Identify which cell holds the provided text, then report its [X, Y] central coordinate. 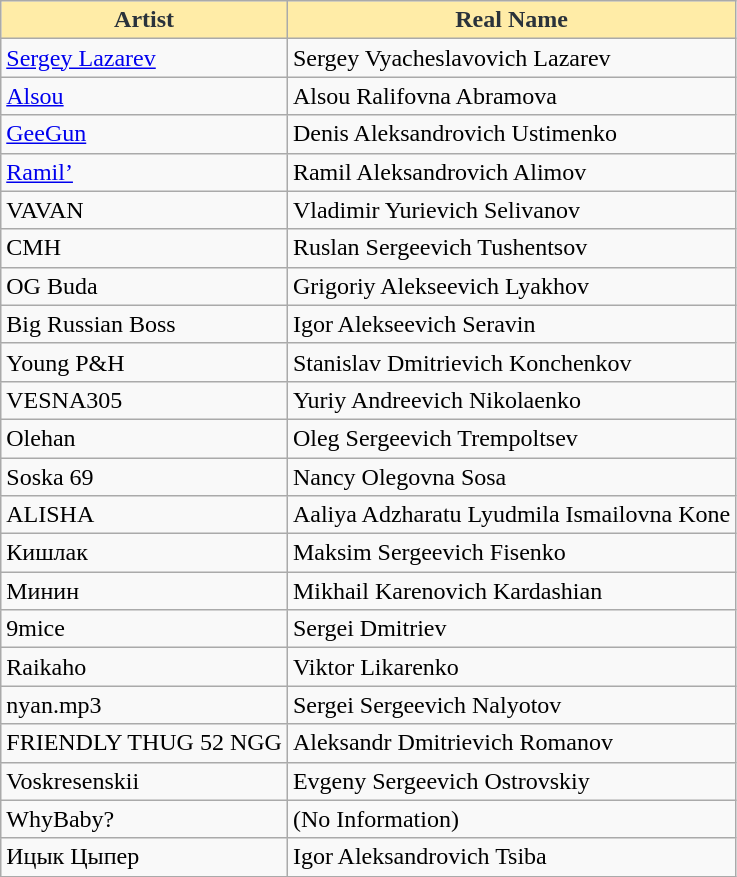
Sergey Lazarev [144, 58]
Минин [144, 591]
Sergei Sergeevich Nalyotov [511, 705]
Ramil’ [144, 172]
Evgeny Sergeevich Ostrovskiy [511, 781]
Big Russian Boss [144, 324]
Soska 69 [144, 477]
Sergey Vyacheslavovich Lazarev [511, 58]
Nancy Olegovna Sosa [511, 477]
nyan.mp3 [144, 705]
Young P&H [144, 362]
FRIENDLY THUG 52 NGG [144, 743]
Alsou [144, 96]
Grigoriy Alekseevich Lyakhov [511, 286]
Sergei Dmitriev [511, 629]
Aleksandr Dmitrievich Romanov [511, 743]
Raikaho [144, 667]
Mikhail Karenovich Kardashian [511, 591]
(No Information) [511, 819]
Stanislav Dmitrievich Konchenkov [511, 362]
ALISHA [144, 515]
Alsou Ralifovna Abramova [511, 96]
Oleg Sergeevich Trempoltsev [511, 438]
Igor Aleksandrovich Tsiba [511, 857]
Кишлак [144, 553]
VAVAN [144, 210]
Aaliya Adzharatu Lyudmila Ismailovna Kone [511, 515]
Ицык Цыпер [144, 857]
Real Name [511, 20]
CMH [144, 248]
Ramil Aleksandrovich Alimov [511, 172]
9mice [144, 629]
WhyBaby? [144, 819]
OG Buda [144, 286]
Denis Aleksandrovich Ustimenko [511, 134]
Ruslan Sergeevich Tushentsov [511, 248]
GeeGun [144, 134]
Yuriy Andreevich Nikolaenko [511, 400]
Artist [144, 20]
Viktor Likarenko [511, 667]
Voskresenskii [144, 781]
VESNA305 [144, 400]
Maksim Sergeevich Fisenko [511, 553]
Igor Alekseevich Seravin [511, 324]
Vladimir Yurievich Selivanov [511, 210]
Olehan [144, 438]
